Capture the cell that displays the provided text and extract its (X, Y) central coordinate. 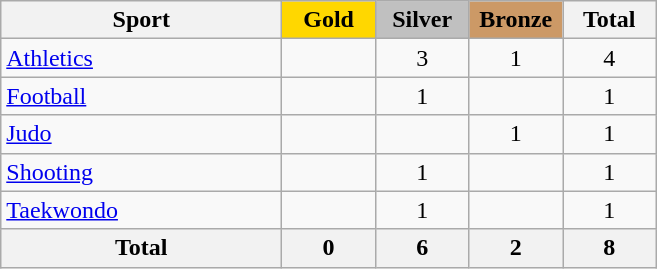
Football (142, 96)
0 (329, 248)
4 (609, 58)
Bronze (516, 20)
Taekwondo (142, 210)
3 (422, 58)
Shooting (142, 172)
Gold (329, 20)
6 (422, 248)
Judo (142, 134)
2 (516, 248)
8 (609, 248)
Silver (422, 20)
Athletics (142, 58)
Sport (142, 20)
